Scan for the cell matching the given text and deliver its [x, y] coordinate at center. 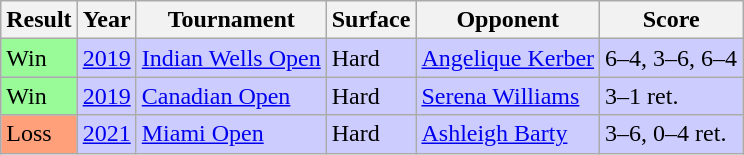
Opponent [508, 20]
Serena Williams [508, 96]
Canadian Open [231, 96]
Indian Wells Open [231, 58]
Tournament [231, 20]
Angelique Kerber [508, 58]
Surface [371, 20]
2021 [106, 134]
3–1 ret. [672, 96]
Ashleigh Barty [508, 134]
Loss [39, 134]
3–6, 0–4 ret. [672, 134]
Miami Open [231, 134]
Result [39, 20]
6–4, 3–6, 6–4 [672, 58]
Year [106, 20]
Score [672, 20]
